For the text-containing cell, return its midpoint in (x, y) coordinate format. 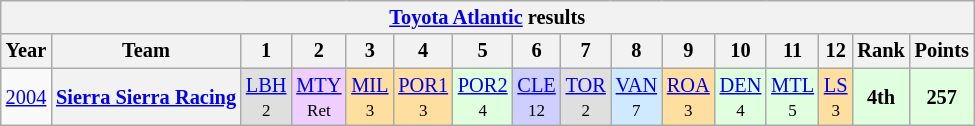
Toyota Atlantic results (488, 17)
DEN4 (741, 97)
MTL5 (792, 97)
CLE12 (536, 97)
2 (318, 51)
257 (942, 97)
4th (880, 97)
TOR2 (586, 97)
5 (483, 51)
MTYRet (318, 97)
12 (836, 51)
POR24 (483, 97)
LS3 (836, 97)
8 (636, 51)
POR13 (423, 97)
ROA3 (688, 97)
LBH2 (266, 97)
Rank (880, 51)
11 (792, 51)
4 (423, 51)
1 (266, 51)
Sierra Sierra Racing (146, 97)
7 (586, 51)
6 (536, 51)
Year (26, 51)
9 (688, 51)
Points (942, 51)
Team (146, 51)
MIL3 (370, 97)
VAN7 (636, 97)
3 (370, 51)
2004 (26, 97)
10 (741, 51)
